Find where the given text appears and provide that cell's center as [x, y] coordinate. 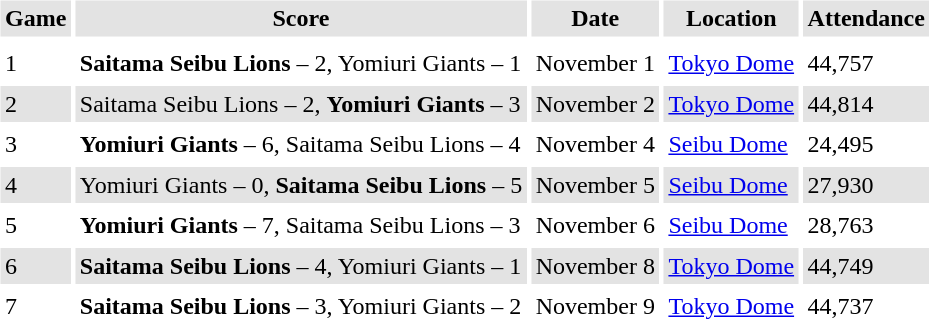
Saitama Seibu Lions – 2, Yomiuri Giants – 3 [300, 104]
November 6 [595, 226]
Attendance [866, 18]
Yomiuri Giants – 7, Saitama Seibu Lions – 3 [300, 226]
1 [35, 64]
3 [35, 144]
27,930 [866, 185]
44,814 [866, 104]
4 [35, 185]
44,757 [866, 64]
6 [35, 266]
Game [35, 18]
November 5 [595, 185]
Date [595, 18]
Yomiuri Giants – 6, Saitama Seibu Lions – 4 [300, 144]
Saitama Seibu Lions – 2, Yomiuri Giants – 1 [300, 64]
November 1 [595, 64]
Yomiuri Giants – 0, Saitama Seibu Lions – 5 [300, 185]
Location [732, 18]
Score [300, 18]
November 2 [595, 104]
5 [35, 226]
24,495 [866, 144]
Saitama Seibu Lions – 4, Yomiuri Giants – 1 [300, 266]
2 [35, 104]
44,749 [866, 266]
28,763 [866, 226]
November 4 [595, 144]
November 8 [595, 266]
